Detect which cell encompasses the target text, then output its (x, y) center coordinate. 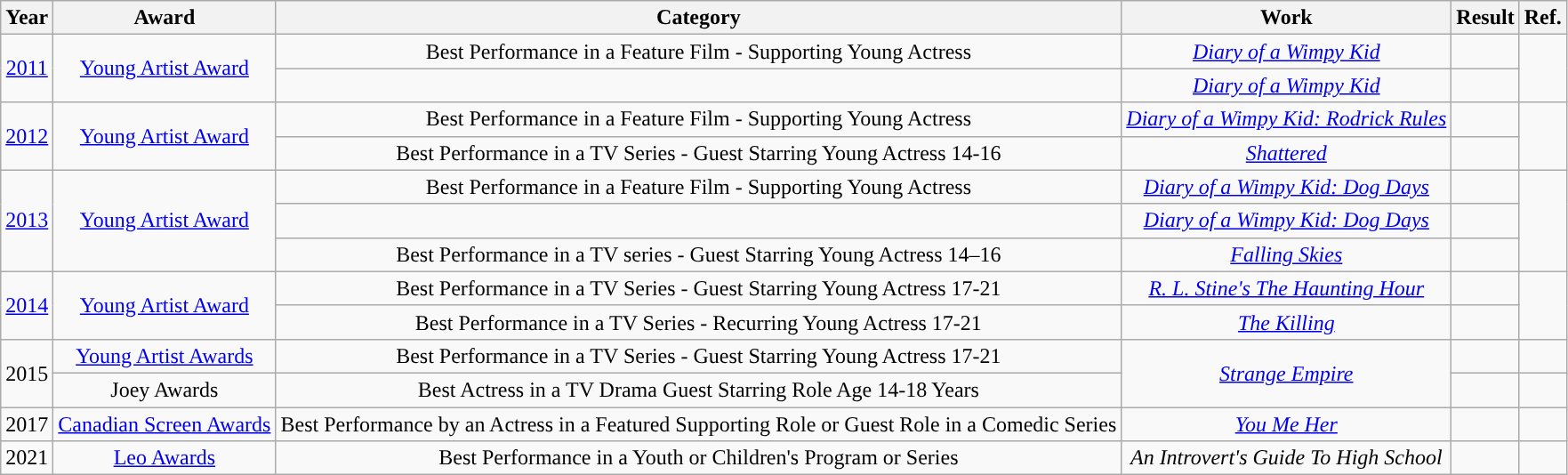
Shattered (1286, 153)
R. L. Stine's The Haunting Hour (1286, 288)
Joey Awards (165, 390)
Canadian Screen Awards (165, 424)
Work (1286, 18)
Young Artist Awards (165, 356)
Result (1485, 18)
Award (165, 18)
Ref. (1542, 18)
Best Performance in a TV Series - Guest Starring Young Actress 14-16 (699, 153)
You Me Her (1286, 424)
Best Performance in a Youth or Children's Program or Series (699, 458)
Best Performance in a TV Series - Recurring Young Actress 17-21 (699, 322)
2017 (27, 424)
Best Performance in a TV series - Guest Starring Young Actress 14–16 (699, 254)
Best Actress in a TV Drama Guest Starring Role Age 14-18 Years (699, 390)
Falling Skies (1286, 254)
2015 (27, 373)
Diary of a Wimpy Kid: Rodrick Rules (1286, 119)
The Killing (1286, 322)
2012 (27, 136)
Leo Awards (165, 458)
Category (699, 18)
An Introvert's Guide To High School (1286, 458)
Year (27, 18)
2021 (27, 458)
Best Performance by an Actress in a Featured Supporting Role or Guest Role in a Comedic Series (699, 424)
2011 (27, 68)
Strange Empire (1286, 373)
2014 (27, 305)
2013 (27, 221)
